Extract the (X, Y) coordinate from the center of the cell holding the provided text.  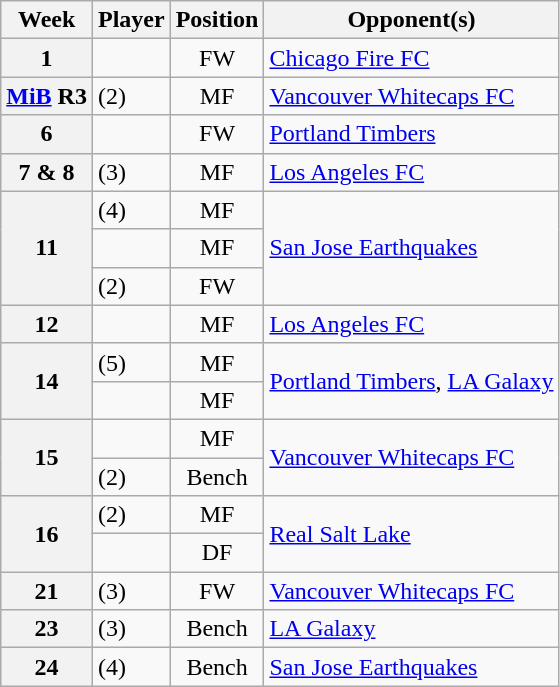
Portland Timbers, LA Galaxy (412, 381)
LA Galaxy (412, 629)
11 (47, 248)
12 (47, 324)
(5) (131, 362)
24 (47, 667)
MiB R3 (47, 96)
7 & 8 (47, 172)
DF (217, 553)
Week (47, 20)
21 (47, 591)
Portland Timbers (412, 134)
Position (217, 20)
23 (47, 629)
6 (47, 134)
Real Salt Lake (412, 534)
14 (47, 381)
15 (47, 457)
Chicago Fire FC (412, 58)
Player (131, 20)
Opponent(s) (412, 20)
1 (47, 58)
16 (47, 534)
